Provide the [x, y] coordinate of the cell's center where the given text is located.  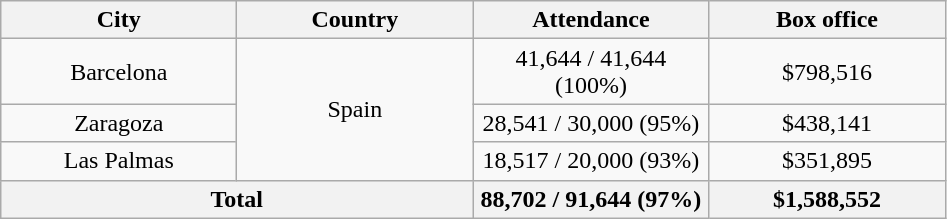
Total [237, 199]
$438,141 [827, 123]
Spain [355, 110]
$1,588,552 [827, 199]
41,644 / 41,644 (100%) [591, 72]
$351,895 [827, 161]
88,702 / 91,644 (97%) [591, 199]
Box office [827, 20]
City [119, 20]
Country [355, 20]
Zaragoza [119, 123]
Barcelona [119, 72]
18,517 / 20,000 (93%) [591, 161]
Las Palmas [119, 161]
$798,516 [827, 72]
Attendance [591, 20]
28,541 / 30,000 (95%) [591, 123]
